Capture the cell that displays the provided text and extract its (X, Y) central coordinate. 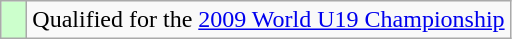
Qualified for the 2009 World U19 Championship (268, 20)
